Locate the cell with the specified text and output its [x, y] center coordinate. 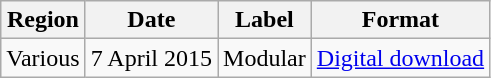
7 April 2015 [151, 58]
Region [43, 20]
Digital download [400, 58]
Label [265, 20]
Date [151, 20]
Modular [265, 58]
Format [400, 20]
Various [43, 58]
